Determine the (x, y) coordinate at the center of the cell enclosing the given text.  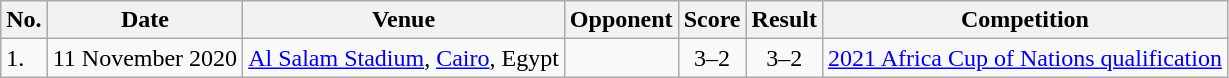
Opponent (621, 20)
1. (24, 58)
Result (784, 20)
Al Salam Stadium, Cairo, Egypt (404, 58)
Venue (404, 20)
Date (144, 20)
2021 Africa Cup of Nations qualification (1024, 58)
Competition (1024, 20)
No. (24, 20)
Score (712, 20)
11 November 2020 (144, 58)
